Provide the (X, Y) coordinate of the cell's center where the given text is located.  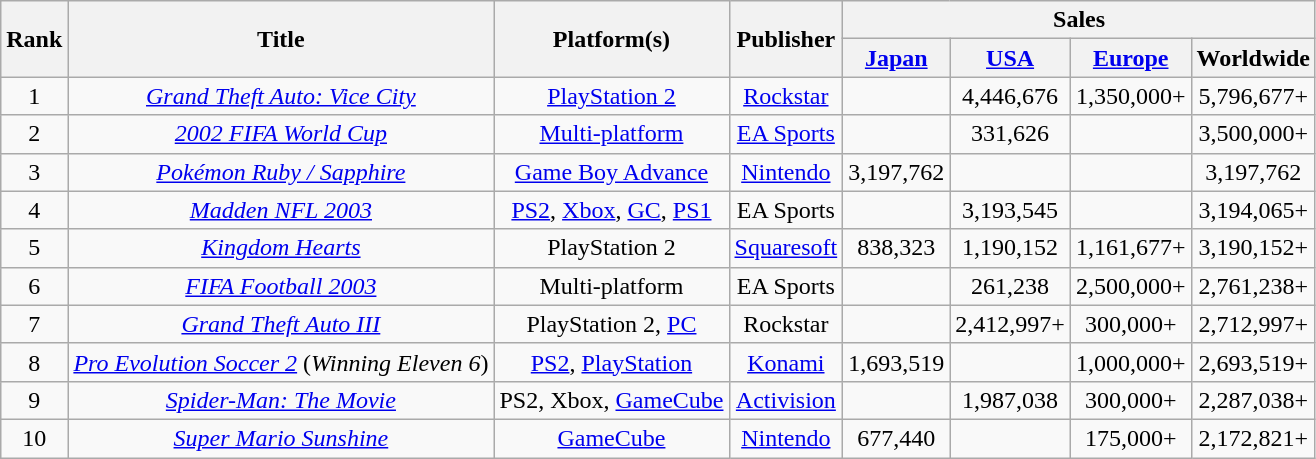
PS2, Xbox, GameCube (612, 400)
1,987,038 (1010, 400)
3,190,152+ (1253, 248)
Grand Theft Auto III (281, 324)
5 (34, 248)
2,172,821+ (1253, 438)
Pro Evolution Soccer 2 (Winning Eleven 6) (281, 362)
4,446,676 (1010, 96)
Rank (34, 39)
175,000+ (1130, 438)
USA (1010, 58)
1,161,677+ (1130, 248)
838,323 (896, 248)
5,796,677+ (1253, 96)
3,194,065+ (1253, 210)
Activision (786, 400)
Europe (1130, 58)
3 (34, 172)
2,693,519+ (1253, 362)
Publisher (786, 39)
2,412,997+ (1010, 324)
2,761,238+ (1253, 286)
FIFA Football 2003 (281, 286)
4 (34, 210)
Spider-Man: The Movie (281, 400)
8 (34, 362)
2,287,038+ (1253, 400)
2002 FIFA World Cup (281, 134)
Japan (896, 58)
Worldwide (1253, 58)
331,626 (1010, 134)
Sales (1080, 20)
Grand Theft Auto: Vice City (281, 96)
Squaresoft (786, 248)
6 (34, 286)
3,193,545 (1010, 210)
2,712,997+ (1253, 324)
Platform(s) (612, 39)
10 (34, 438)
Title (281, 39)
Madden NFL 2003 (281, 210)
1,350,000+ (1130, 96)
2,500,000+ (1130, 286)
PlayStation 2, PC (612, 324)
Pokémon Ruby / Sapphire (281, 172)
PS2, Xbox, GC, PS1 (612, 210)
9 (34, 400)
Konami (786, 362)
677,440 (896, 438)
Game Boy Advance (612, 172)
Kingdom Hearts (281, 248)
3,500,000+ (1253, 134)
7 (34, 324)
2 (34, 134)
261,238 (1010, 286)
1 (34, 96)
PS2, PlayStation (612, 362)
GameCube (612, 438)
1,693,519 (896, 362)
Super Mario Sunshine (281, 438)
1,000,000+ (1130, 362)
1,190,152 (1010, 248)
